Locate the cell with the specified text and output its (x, y) center coordinate. 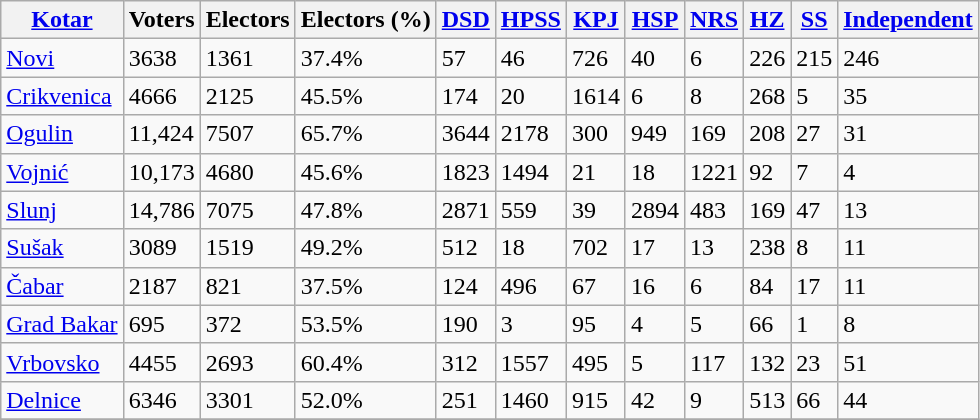
2693 (248, 362)
2871 (466, 210)
39 (596, 210)
Vojnić (62, 172)
2187 (162, 286)
37.4% (366, 58)
238 (768, 248)
45.5% (366, 96)
6346 (162, 400)
Crikvenica (62, 96)
949 (654, 134)
10,173 (162, 172)
16 (654, 286)
52.0% (366, 400)
2178 (530, 134)
4455 (162, 362)
117 (714, 362)
251 (466, 400)
3638 (162, 58)
67 (596, 286)
HPSS (530, 20)
7075 (248, 210)
9 (714, 400)
Kotar (62, 20)
Novi (62, 58)
124 (466, 286)
49.2% (366, 248)
37.5% (366, 286)
2125 (248, 96)
Independent (908, 20)
1361 (248, 58)
495 (596, 362)
559 (530, 210)
57 (466, 58)
42 (654, 400)
695 (162, 324)
SS (814, 20)
51 (908, 362)
190 (466, 324)
60.4% (366, 362)
1823 (466, 172)
268 (768, 96)
Slunj (62, 210)
246 (908, 58)
40 (654, 58)
65.7% (366, 134)
NRS (714, 20)
1494 (530, 172)
Voters (162, 20)
53.5% (366, 324)
27 (814, 134)
3644 (466, 134)
496 (530, 286)
HSP (654, 20)
483 (714, 210)
47.8% (366, 210)
915 (596, 400)
4680 (248, 172)
45.6% (366, 172)
84 (768, 286)
372 (248, 324)
3 (530, 324)
726 (596, 58)
1 (814, 324)
Delnice (62, 400)
3301 (248, 400)
DSD (466, 20)
HZ (768, 20)
1221 (714, 172)
44 (908, 400)
1557 (530, 362)
Čabar (62, 286)
7507 (248, 134)
Vrbovsko (62, 362)
513 (768, 400)
Grad Bakar (62, 324)
215 (814, 58)
KPJ (596, 20)
95 (596, 324)
2894 (654, 210)
21 (596, 172)
Electors (%) (366, 20)
312 (466, 362)
1519 (248, 248)
226 (768, 58)
47 (814, 210)
35 (908, 96)
132 (768, 362)
208 (768, 134)
Electors (248, 20)
Ogulin (62, 134)
300 (596, 134)
46 (530, 58)
4666 (162, 96)
31 (908, 134)
14,786 (162, 210)
20 (530, 96)
702 (596, 248)
174 (466, 96)
11,424 (162, 134)
1614 (596, 96)
7 (814, 172)
512 (466, 248)
23 (814, 362)
3089 (162, 248)
92 (768, 172)
821 (248, 286)
1460 (530, 400)
Sušak (62, 248)
